Provide the (x, y) coordinate of the cell's center where the given text is located.  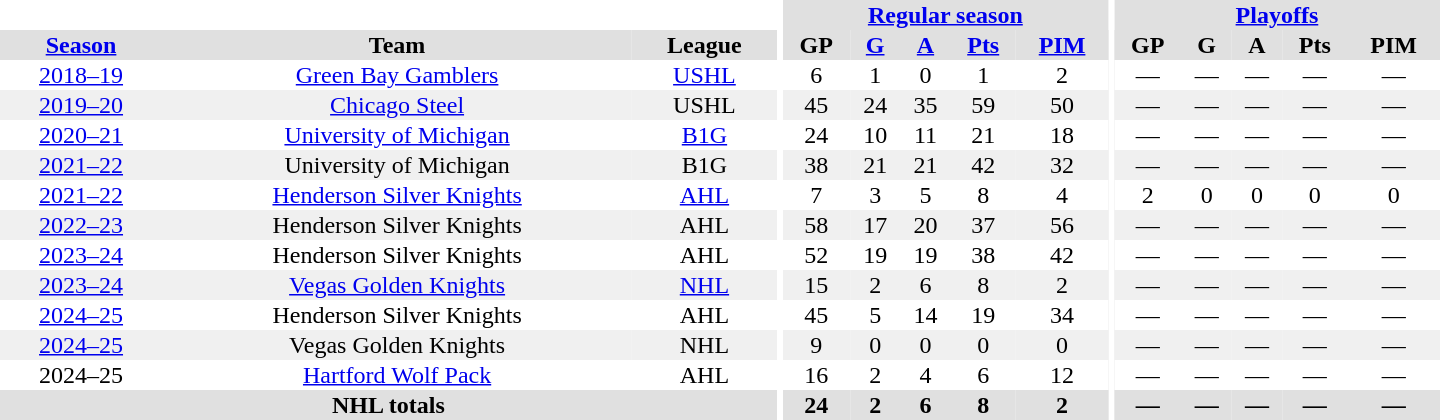
17 (875, 225)
Regular season (945, 15)
52 (816, 255)
11 (925, 135)
12 (1062, 375)
Chicago Steel (397, 105)
58 (816, 225)
2022–23 (81, 225)
10 (875, 135)
League (704, 45)
9 (816, 345)
15 (816, 285)
3 (875, 195)
34 (1062, 315)
18 (1062, 135)
14 (925, 315)
2019–20 (81, 105)
56 (1062, 225)
20 (925, 225)
Playoffs (1277, 15)
16 (816, 375)
NHL totals (388, 405)
2018–19 (81, 75)
Team (397, 45)
50 (1062, 105)
37 (984, 225)
Green Bay Gamblers (397, 75)
7 (816, 195)
Hartford Wolf Pack (397, 375)
35 (925, 105)
Season (81, 45)
32 (1062, 165)
2020–21 (81, 135)
59 (984, 105)
